Locate the cell with the specified text and output its (X, Y) center coordinate. 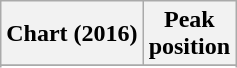
Peakposition (189, 34)
Chart (2016) (72, 34)
